Provide the (x, y) coordinate of the cell's center where the given text is located.  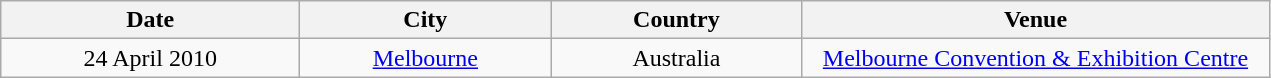
City (426, 20)
24 April 2010 (150, 58)
Australia (676, 58)
Venue (1036, 20)
Melbourne Convention & Exhibition Centre (1036, 58)
Date (150, 20)
Country (676, 20)
Melbourne (426, 58)
